Detect which cell encompasses the target text, then output its [X, Y] center coordinate. 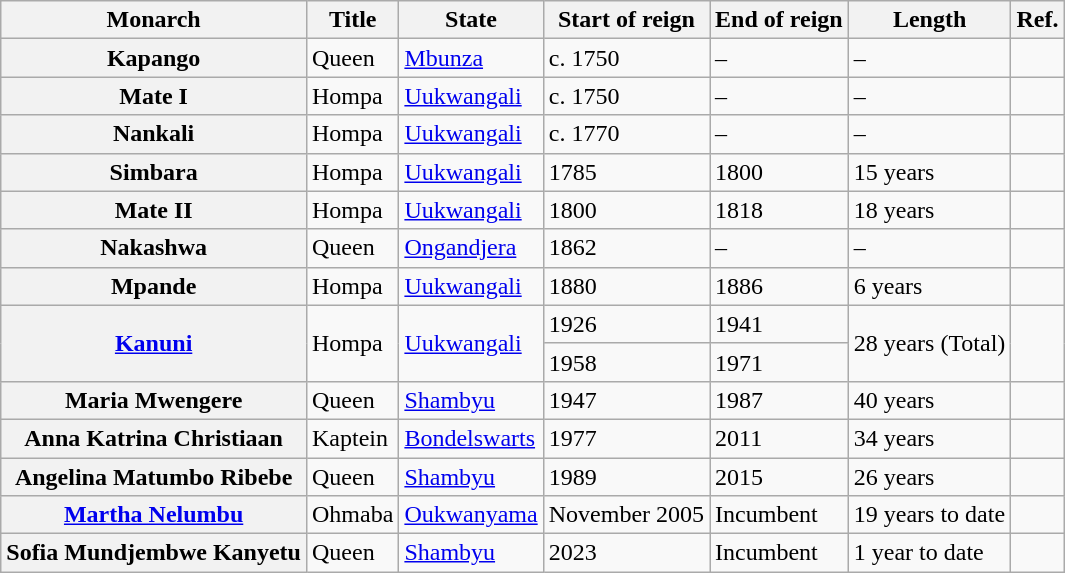
Sofia Mundjembwe Kanyetu [154, 553]
State [471, 20]
1 year to date [930, 553]
Monarch [154, 20]
c. 1770 [626, 134]
Nakashwa [154, 248]
Mate I [154, 96]
18 years [930, 210]
Martha Nelumbu [154, 515]
Start of reign [626, 20]
Bondelswarts [471, 438]
Mate II [154, 210]
Simbara [154, 172]
Kapango [154, 58]
26 years [930, 477]
Kaptein [352, 438]
1977 [626, 438]
1971 [780, 362]
Angelina Matumbo Ribebe [154, 477]
1941 [780, 324]
2023 [626, 553]
Ohmaba [352, 515]
34 years [930, 438]
15 years [930, 172]
1947 [626, 400]
Kanuni [154, 343]
Nankali [154, 134]
November 2005 [626, 515]
Title [352, 20]
1818 [780, 210]
Length [930, 20]
1862 [626, 248]
Ref. [1038, 20]
1989 [626, 477]
6 years [930, 286]
Anna Katrina Christiaan [154, 438]
1926 [626, 324]
End of reign [780, 20]
1987 [780, 400]
28 years (Total) [930, 343]
Oukwanyama [471, 515]
Maria Mwengere [154, 400]
2011 [780, 438]
Mbunza [471, 58]
19 years to date [930, 515]
2015 [780, 477]
Ongandjera [471, 248]
1886 [780, 286]
1880 [626, 286]
1958 [626, 362]
Mpande [154, 286]
40 years [930, 400]
1785 [626, 172]
